Locate the cell with the specified text and output its [x, y] center coordinate. 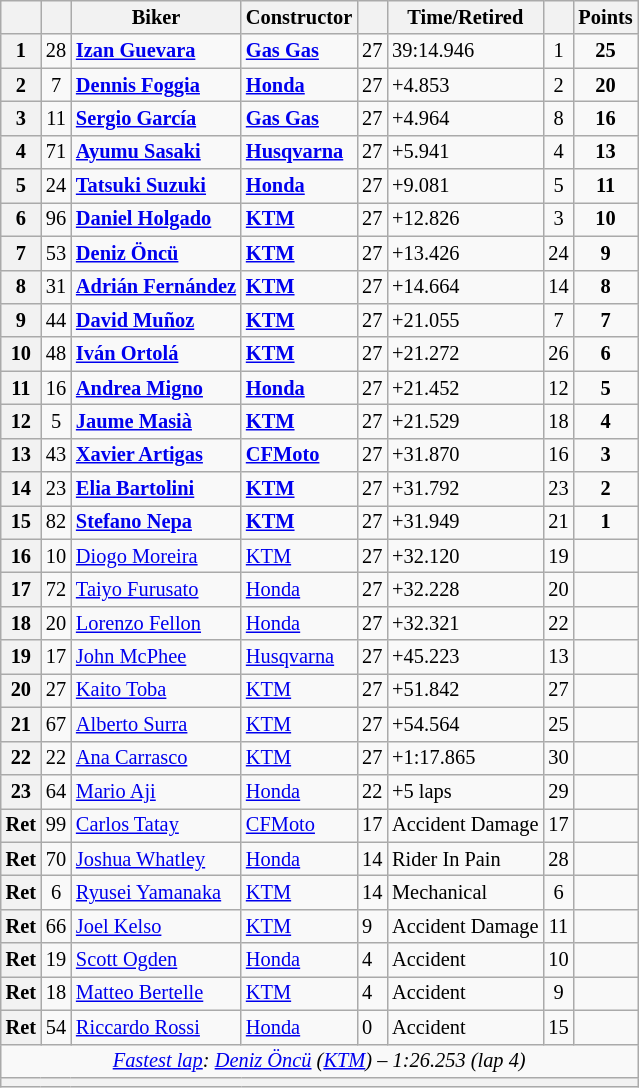
29 [558, 791]
+5 laps [465, 791]
Sergio García [156, 118]
0 [372, 1027]
+21.529 [465, 421]
Izan Guevara [156, 51]
48 [56, 354]
Biker [156, 17]
+32.321 [465, 623]
Alberto Surra [156, 724]
66 [56, 926]
Kaito Toba [156, 690]
Daniel Holgado [156, 219]
+9.081 [465, 186]
44 [56, 320]
Diogo Moreira [156, 556]
+4.964 [465, 118]
+45.223 [465, 657]
+21.272 [465, 354]
+5.941 [465, 152]
Points [606, 17]
Xavier Artigas [156, 455]
+54.564 [465, 724]
+21.452 [465, 388]
Ana Carrasco [156, 758]
Stefano Nepa [156, 522]
Joshua Whatley [156, 859]
26 [558, 354]
43 [56, 455]
39:14.946 [465, 51]
Jaume Masià [156, 421]
72 [56, 589]
71 [56, 152]
David Muñoz [156, 320]
Scott Ogden [156, 960]
+13.426 [465, 253]
64 [56, 791]
53 [56, 253]
31 [56, 287]
82 [56, 522]
99 [56, 825]
+31.949 [465, 522]
Dennis Foggia [156, 85]
Iván Ortolá [156, 354]
+1:17.865 [465, 758]
+12.826 [465, 219]
54 [56, 1027]
+14.664 [465, 287]
Andrea Migno [156, 388]
Adrián Fernández [156, 287]
+31.792 [465, 489]
+31.870 [465, 455]
Deniz Öncü [156, 253]
Joel Kelso [156, 926]
+32.228 [465, 589]
70 [56, 859]
John McPhee [156, 657]
Mario Aji [156, 791]
Carlos Tatay [156, 825]
Ryusei Yamanaka [156, 892]
Tatsuki Suzuki [156, 186]
Constructor [299, 17]
Elia Bartolini [156, 489]
Riccardo Rossi [156, 1027]
Rider In Pain [465, 859]
Ayumu Sasaki [156, 152]
Taiyo Furusato [156, 589]
30 [558, 758]
Fastest lap: Deniz Öncü (KTM) – 1:26.253 (lap 4) [320, 1061]
+4.853 [465, 85]
Mechanical [465, 892]
+32.120 [465, 556]
Lorenzo Fellon [156, 623]
Matteo Bertelle [156, 993]
Time/Retired [465, 17]
+21.055 [465, 320]
96 [56, 219]
+51.842 [465, 690]
67 [56, 724]
